Return the (x, y) coordinate for the center point of the cell that contains the specified text.  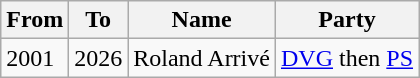
DVG then PS (346, 58)
To (98, 20)
Roland Arrivé (202, 58)
2026 (98, 58)
2001 (35, 58)
Name (202, 20)
From (35, 20)
Party (346, 20)
